Provide the (X, Y) coordinate of the cell's center where the given text is located.  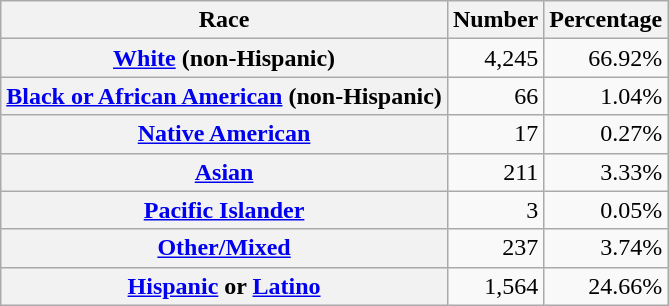
Asian (224, 172)
66 (495, 96)
1.04% (606, 96)
17 (495, 134)
Number (495, 20)
Native American (224, 134)
1,564 (495, 286)
24.66% (606, 286)
Other/Mixed (224, 248)
211 (495, 172)
3.74% (606, 248)
66.92% (606, 58)
3.33% (606, 172)
Pacific Islander (224, 210)
0.27% (606, 134)
4,245 (495, 58)
3 (495, 210)
Black or African American (non-Hispanic) (224, 96)
Hispanic or Latino (224, 286)
Race (224, 20)
White (non-Hispanic) (224, 58)
Percentage (606, 20)
237 (495, 248)
0.05% (606, 210)
